Detect which cell encompasses the target text, then output its [x, y] center coordinate. 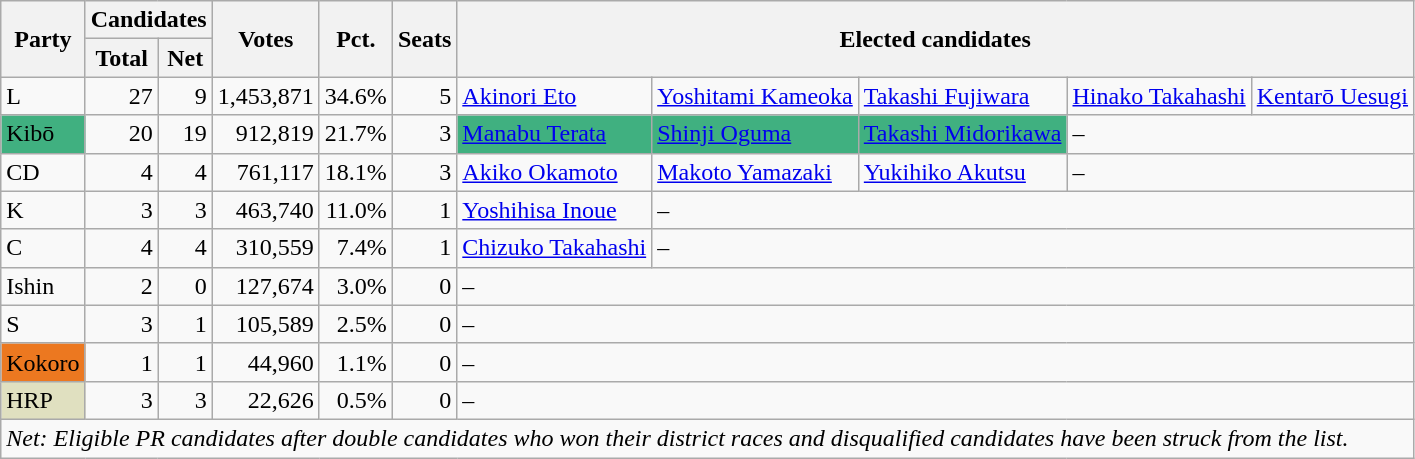
S [43, 324]
CD [43, 172]
463,740 [266, 210]
2 [122, 286]
7.4% [356, 248]
3.0% [356, 286]
105,589 [266, 324]
310,559 [266, 248]
Kokoro [43, 362]
Kibō [43, 134]
34.6% [356, 96]
Takashi Midorikawa [962, 134]
0.5% [356, 400]
22,626 [266, 400]
19 [185, 134]
Chizuko Takahashi [554, 248]
44,960 [266, 362]
Total [122, 58]
18.1% [356, 172]
Party [43, 39]
Elected candidates [936, 39]
Akinori Eto [554, 96]
Yoshihisa Inoue [554, 210]
Net [185, 58]
Makoto Yamazaki [756, 172]
Pct. [356, 39]
5 [424, 96]
Hinako Takahashi [1159, 96]
Manabu Terata [554, 134]
1.1% [356, 362]
11.0% [356, 210]
Ishin [43, 286]
27 [122, 96]
20 [122, 134]
9 [185, 96]
2.5% [356, 324]
Yoshitami Kameoka [756, 96]
Kentarō Uesugi [1332, 96]
Akiko Okamoto [554, 172]
HRP [43, 400]
Candidates [148, 20]
761,117 [266, 172]
Takashi Fujiwara [962, 96]
1,453,871 [266, 96]
912,819 [266, 134]
21.7% [356, 134]
Yukihiko Akutsu [962, 172]
127,674 [266, 286]
Net: Eligible PR candidates after double candidates who won their district races and disqualified candidates have been struck from the list. [708, 438]
K [43, 210]
C [43, 248]
Shinji Oguma [756, 134]
L [43, 96]
Votes [266, 39]
Seats [424, 39]
